Pinpoint the cell where the given text exists, returning its (X, Y) midpoint coordinate. 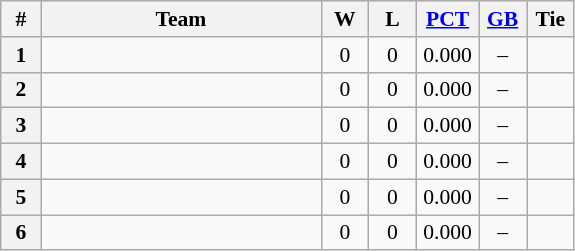
Team (181, 19)
PCT (448, 19)
3 (21, 126)
2 (21, 90)
4 (21, 162)
5 (21, 197)
Tie (550, 19)
1 (21, 55)
6 (21, 233)
W (345, 19)
L (393, 19)
GB (503, 19)
# (21, 19)
